Detect which cell encompasses the target text, then output its [X, Y] center coordinate. 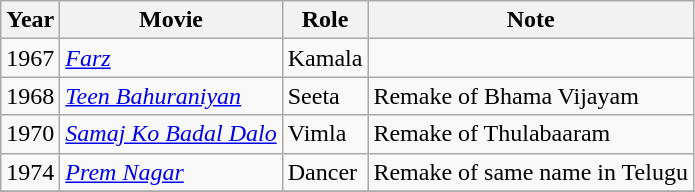
Kamala [325, 58]
Note [531, 20]
Teen Bahuraniyan [171, 96]
Role [325, 20]
Movie [171, 20]
Remake of Thulabaaram [531, 134]
Remake of Bhama Vijayam [531, 96]
1970 [30, 134]
1968 [30, 96]
Prem Nagar [171, 172]
Dancer [325, 172]
Vimla [325, 134]
1967 [30, 58]
Samaj Ko Badal Dalo [171, 134]
Seeta [325, 96]
Year [30, 20]
Remake of same name in Telugu [531, 172]
Farz [171, 58]
1974 [30, 172]
